Locate the cell with the specified text and output its [x, y] center coordinate. 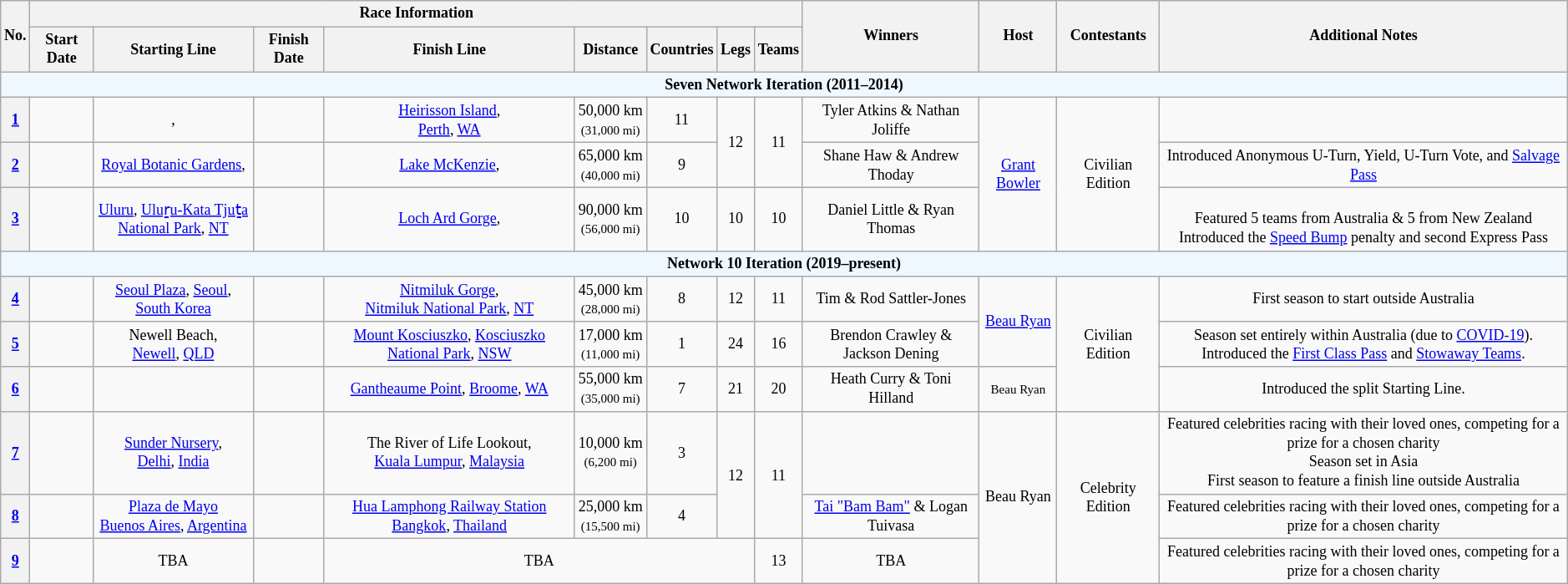
25,000 km(15,500 mi) [610, 516]
Race Information [417, 13]
The River of Life Lookout,Kuala Lumpur, Malaysia [449, 453]
Gantheaume Point, Broome, WA [449, 389]
Seven Network Iteration (2011–2014) [784, 85]
Daniel Little & Ryan Thomas [891, 219]
Loch Ard Gorge, [449, 219]
5 [15, 344]
Countries [681, 49]
Heath Curry & Toni Hilland [891, 389]
Royal Botanic Gardens, [173, 165]
Winners [891, 37]
Plaza de MayoBuenos Aires, Argentina [173, 516]
90,000 km(56,000 mi) [610, 219]
Shane Haw & Andrew Thoday [891, 165]
Distance [610, 49]
Network 10 Iteration (2019–present) [784, 264]
Additional Notes [1364, 37]
Finish Line [449, 49]
Finish Date [289, 49]
Heirisson Island, Perth, WA [449, 120]
Contestants [1109, 37]
Brendon Crawley & Jackson Dening [891, 344]
Hua Lamphong Railway StationBangkok, Thailand [449, 516]
Introduced Anonymous U-Turn, Yield, U-Turn Vote, and Salvage Pass [1364, 165]
No. [15, 37]
Nitmiluk Gorge, Nitmiluk National Park, NT [449, 299]
Featured 5 teams from Australia & 5 from New ZealandIntroduced the Speed Bump penalty and second Express Pass [1364, 219]
6 [15, 389]
Seoul Plaza, Seoul, South Korea [173, 299]
Sunder Nursery,Delhi, India [173, 453]
17,000 km(11,000 mi) [610, 344]
Season set entirely within Australia (due to COVID-19).Introduced the First Class Pass and Stowaway Teams. [1364, 344]
24 [736, 344]
65,000 km(40,000 mi) [610, 165]
16 [778, 344]
Host [1019, 37]
Legs [736, 49]
Celebrity Edition [1109, 497]
Introduced the split Starting Line. [1364, 389]
Lake McKenzie, [449, 165]
20 [778, 389]
13 [778, 561]
Uluru, Uluṟu-Kata TjuṯaNational Park, NT [173, 219]
2 [15, 165]
45,000 km(28,000 mi) [610, 299]
Grant Bowler [1019, 175]
21 [736, 389]
, [173, 120]
Newell Beach,Newell, QLD [173, 344]
10,000 km(6,200 mi) [610, 453]
Tim & Rod Sattler-Jones [891, 299]
Teams [778, 49]
First season to start outside Australia [1364, 299]
Tai "Bam Bam" & Logan Tuivasa [891, 516]
Start Date [62, 49]
50,000 km(31,000 mi) [610, 120]
Tyler Atkins & Nathan Joliffe [891, 120]
Starting Line [173, 49]
Mount Kosciuszko, Kosciuszko National Park, NSW [449, 344]
55,000 km(35,000 mi) [610, 389]
